Find where the given text appears and provide that cell's center as (x, y) coordinate. 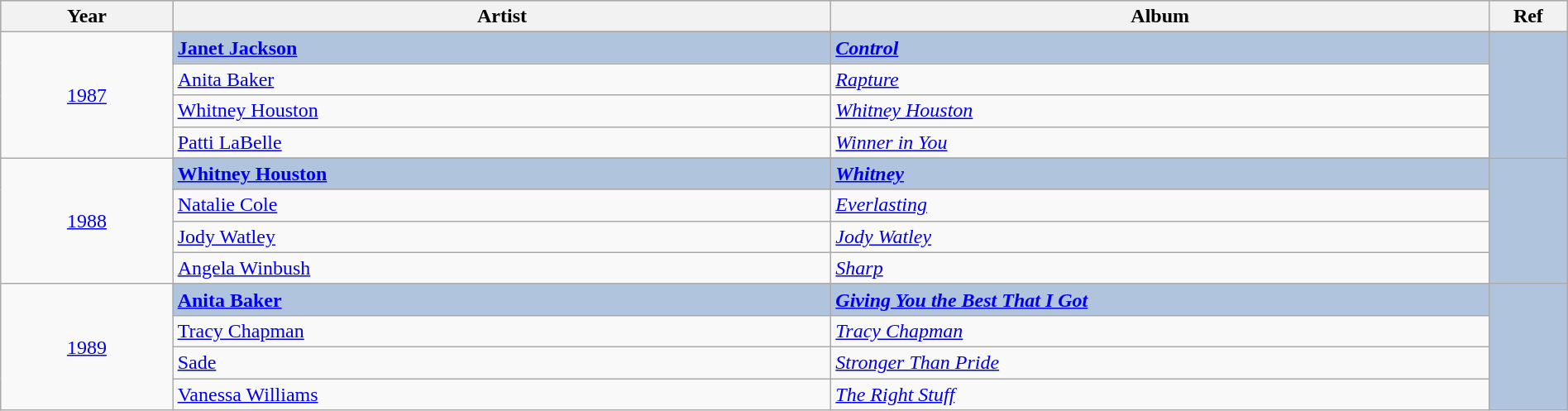
Ref (1528, 17)
Giving You the Best That I Got (1160, 299)
Control (1160, 48)
Whitney (1160, 174)
Stronger Than Pride (1160, 362)
Sade (502, 362)
The Right Stuff (1160, 394)
Angela Winbush (502, 268)
Album (1160, 17)
Janet Jackson (502, 48)
Artist (502, 17)
Vanessa Williams (502, 394)
Natalie Cole (502, 205)
1987 (87, 95)
Rapture (1160, 79)
1988 (87, 221)
1989 (87, 346)
Everlasting (1160, 205)
Sharp (1160, 268)
Winner in You (1160, 142)
Patti LaBelle (502, 142)
Year (87, 17)
